Detect which cell encompasses the target text, then output its [X, Y] center coordinate. 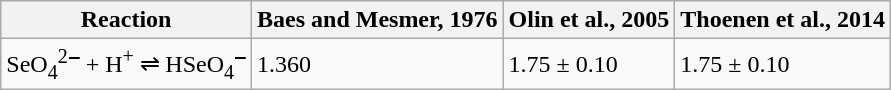
SeO42‒ + H+ ⇌ HSeO4‒ [126, 64]
Baes and Mesmer, 1976 [378, 20]
Olin et al., 2005 [589, 20]
Thoenen et al., 2014 [783, 20]
1.360 [378, 64]
Reaction [126, 20]
